From the cell containing the given text, extract its center point as (X, Y) coordinate. 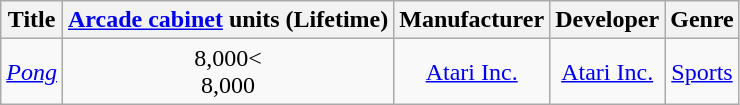
8,000<8,000 (228, 72)
Developer (608, 20)
Manufacturer (472, 20)
Genre (702, 20)
Arcade cabinet units (Lifetime) (228, 20)
Title (32, 20)
Pong (32, 72)
Sports (702, 72)
